Identify which cell holds the provided text, then report its [X, Y] central coordinate. 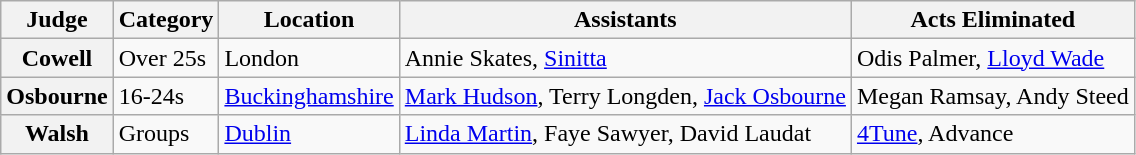
Assistants [625, 20]
Judge [57, 20]
16-24s [166, 96]
Groups [166, 134]
4Tune, Advance [992, 134]
Mark Hudson, Terry Longden, Jack Osbourne [625, 96]
Walsh [57, 134]
Annie Skates, Sinitta [625, 58]
Buckinghamshire [309, 96]
Odis Palmer, Lloyd Wade [992, 58]
Category [166, 20]
Acts Eliminated [992, 20]
Over 25s [166, 58]
Osbourne [57, 96]
London [309, 58]
Megan Ramsay, Andy Steed [992, 96]
Location [309, 20]
Dublin [309, 134]
Linda Martin, Faye Sawyer, David Laudat [625, 134]
Cowell [57, 58]
